Identify which cell holds the provided text, then report its [X, Y] central coordinate. 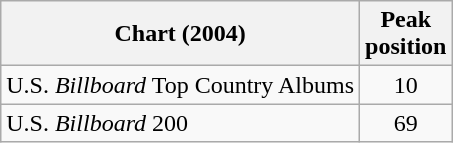
U.S. Billboard Top Country Albums [180, 85]
Chart (2004) [180, 34]
U.S. Billboard 200 [180, 123]
69 [406, 123]
Peakposition [406, 34]
10 [406, 85]
